From the cell containing the given text, extract its center point as [X, Y] coordinate. 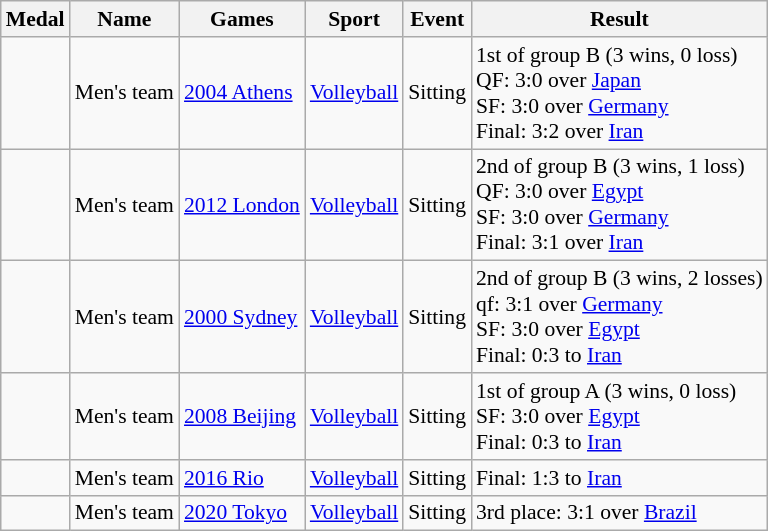
2016 Rio [242, 478]
Sport [354, 19]
Final: 1:3 to Iran [620, 478]
Name [124, 19]
2020 Tokyo [242, 513]
2008 Beijing [242, 416]
2nd of group B (3 wins, 2 losses) qf: 3:1 over Germany SF: 3:0 over Egypt Final: 0:3 to Iran [620, 317]
2012 London [242, 205]
Games [242, 19]
1st of group B (3 wins, 0 loss) QF: 3:0 over Japan SF: 3:0 over Germany Final: 3:2 over Iran [620, 93]
1st of group A (3 wins, 0 loss) SF: 3:0 over Egypt Final: 0:3 to Iran [620, 416]
3rd place: 3:1 over Brazil [620, 513]
2nd of group B (3 wins, 1 loss) QF: 3:0 over Egypt SF: 3:0 over Germany Final: 3:1 over Iran [620, 205]
Medal [36, 19]
2004 Athens [242, 93]
Result [620, 19]
Event [437, 19]
2000 Sydney [242, 317]
